Find where the given text appears and provide that cell's center as [X, Y] coordinate. 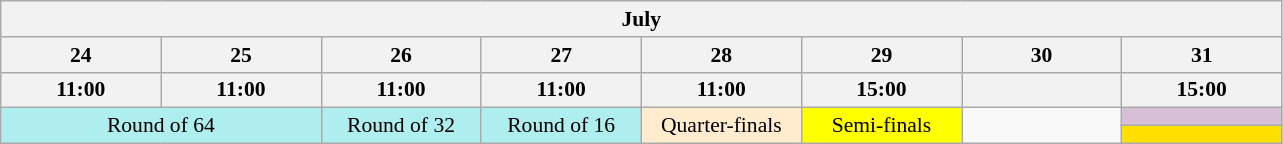
31 [1202, 55]
July [642, 19]
29 [881, 55]
Round of 16 [561, 126]
28 [721, 55]
25 [241, 55]
Round of 64 [161, 126]
30 [1042, 55]
Quarter-finals [721, 126]
27 [561, 55]
Semi-finals [881, 126]
26 [401, 55]
Round of 32 [401, 126]
24 [81, 55]
